Identify which cell holds the provided text, then report its (X, Y) central coordinate. 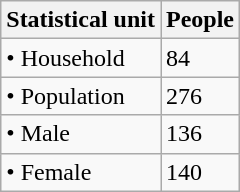
• Male (81, 134)
• Population (81, 96)
140 (200, 172)
136 (200, 134)
Statistical unit (81, 20)
84 (200, 58)
276 (200, 96)
• Household (81, 58)
• Female (81, 172)
People (200, 20)
